Extract the [x, y] coordinate from the center of the cell holding the provided text.  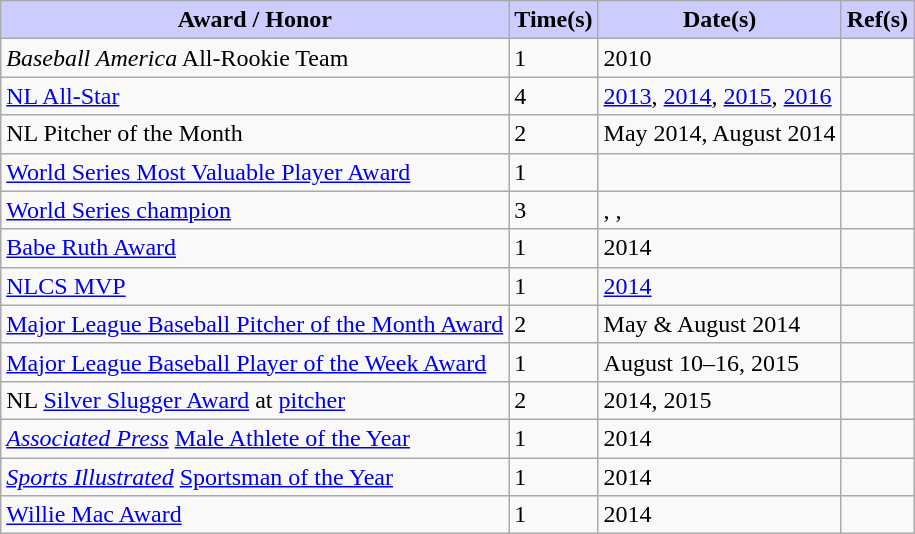
Baseball America All-Rookie Team [255, 58]
NL Silver Slugger Award at pitcher [255, 400]
World Series Most Valuable Player Award [255, 172]
Major League Baseball Pitcher of the Month Award [255, 324]
2013, 2014, 2015, 2016 [720, 96]
August 10–16, 2015 [720, 362]
Award / Honor [255, 20]
2014, 2015 [720, 400]
Babe Ruth Award [255, 248]
Associated Press Male Athlete of the Year [255, 438]
, , [720, 210]
3 [554, 210]
May & August 2014 [720, 324]
Ref(s) [877, 20]
4 [554, 96]
Major League Baseball Player of the Week Award [255, 362]
Willie Mac Award [255, 515]
NLCS MVP [255, 286]
2010 [720, 58]
Time(s) [554, 20]
World Series champion [255, 210]
Date(s) [720, 20]
NL Pitcher of the Month [255, 134]
May 2014, August 2014 [720, 134]
Sports Illustrated Sportsman of the Year [255, 477]
NL All-Star [255, 96]
